Scan for the cell matching the given text and deliver its [x, y] coordinate at center. 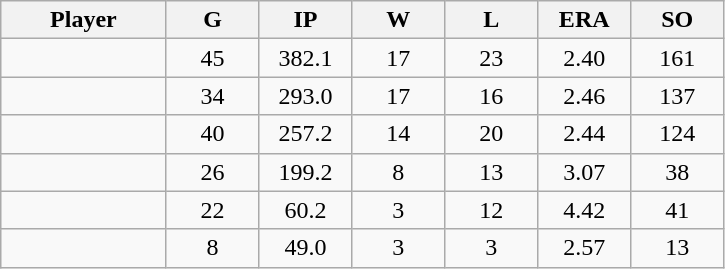
26 [212, 172]
382.1 [306, 58]
4.42 [584, 210]
257.2 [306, 134]
ERA [584, 20]
14 [398, 134]
IP [306, 20]
38 [678, 172]
2.46 [584, 96]
2.44 [584, 134]
161 [678, 58]
34 [212, 96]
41 [678, 210]
W [398, 20]
2.40 [584, 58]
L [492, 20]
124 [678, 134]
199.2 [306, 172]
16 [492, 96]
20 [492, 134]
Player [84, 20]
40 [212, 134]
45 [212, 58]
60.2 [306, 210]
3.07 [584, 172]
12 [492, 210]
23 [492, 58]
G [212, 20]
2.57 [584, 248]
22 [212, 210]
137 [678, 96]
49.0 [306, 248]
293.0 [306, 96]
SO [678, 20]
